Capture the cell that displays the provided text and extract its (X, Y) central coordinate. 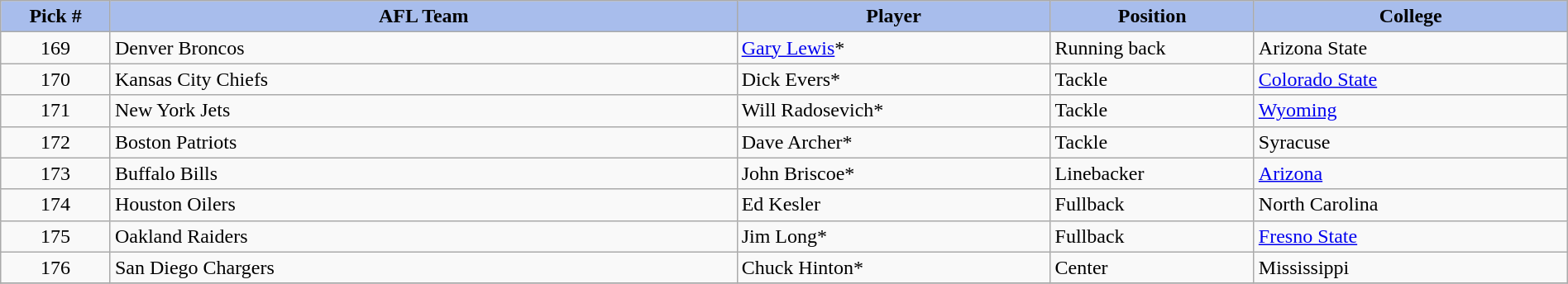
Chuck Hinton* (893, 267)
Player (893, 17)
North Carolina (1411, 205)
Mississippi (1411, 267)
Jim Long* (893, 236)
Buffalo Bills (423, 173)
Pick # (56, 17)
Linebacker (1152, 173)
176 (56, 267)
Running back (1152, 48)
Position (1152, 17)
Arizona (1411, 173)
Gary Lewis* (893, 48)
174 (56, 205)
Kansas City Chiefs (423, 79)
Ed Kesler (893, 205)
Will Radosevich* (893, 111)
Houston Oilers (423, 205)
Denver Broncos (423, 48)
172 (56, 142)
College (1411, 17)
Dave Archer* (893, 142)
New York Jets (423, 111)
169 (56, 48)
173 (56, 173)
Arizona State (1411, 48)
Boston Patriots (423, 142)
Fresno State (1411, 236)
Syracuse (1411, 142)
Dick Evers* (893, 79)
John Briscoe* (893, 173)
170 (56, 79)
Center (1152, 267)
Oakland Raiders (423, 236)
San Diego Chargers (423, 267)
AFL Team (423, 17)
175 (56, 236)
Wyoming (1411, 111)
171 (56, 111)
Colorado State (1411, 79)
